Search for the cell housing the specified text and yield its (X, Y) center coordinate. 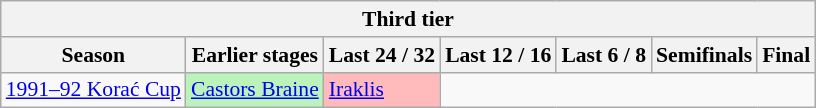
Last 24 / 32 (382, 55)
Third tier (408, 19)
Iraklis (382, 90)
Last 12 / 16 (498, 55)
Semifinals (704, 55)
Last 6 / 8 (604, 55)
Final (786, 55)
Earlier stages (255, 55)
1991–92 Korać Cup (94, 90)
Castors Braine (255, 90)
Season (94, 55)
